Scan for the cell matching the given text and deliver its [x, y] coordinate at center. 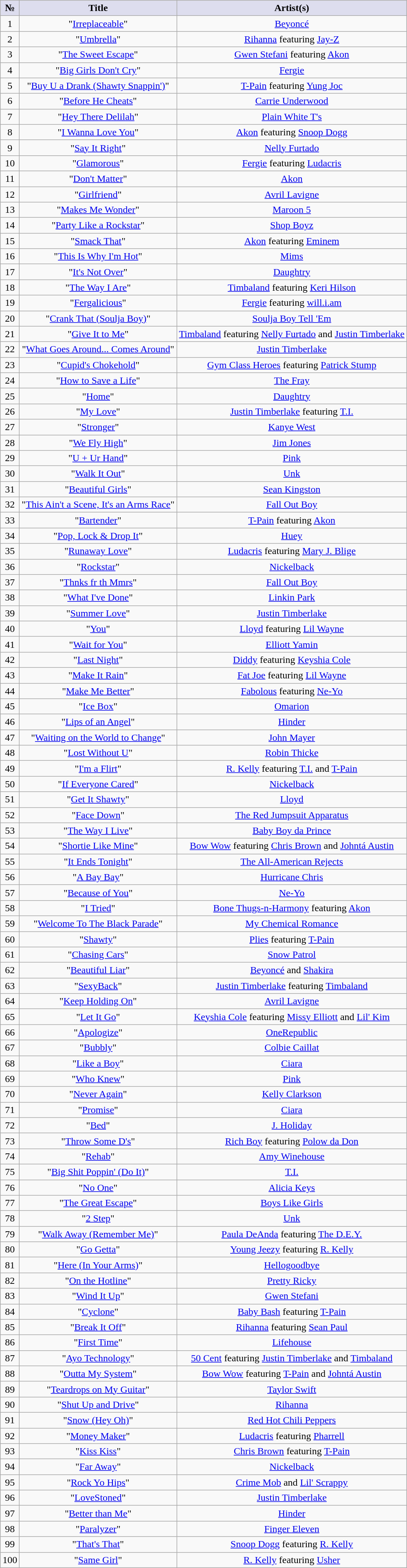
"Girlfriend" [98, 194]
"Welcome To The Black Parade" [98, 923]
43 [10, 675]
Rich Boy featuring Polow da Don [292, 1141]
"Money Maker" [98, 1435]
84 [10, 1312]
"Thnks fr th Mmrs" [98, 582]
Fat Joe featuring Lil Wayne [292, 675]
"A Bay Bay" [98, 877]
Paula DeAnda featuring The D.E.Y. [292, 1234]
Soulja Boy Tell 'Em [292, 318]
"Crank That (Soulja Boy)" [98, 318]
7 [10, 117]
"Big Girls Don't Cry" [98, 70]
Red Hot Chili Peppers [292, 1420]
"Make Me Better" [98, 691]
Gwen Stefani [292, 1296]
"Walk It Out" [98, 474]
Akon featuring Snoop Dogg [292, 132]
Beyoncé [292, 24]
"Runaway Love" [98, 551]
R. Kelly featuring Usher [292, 1560]
46 [10, 722]
Snoop Dogg featuring R. Kelly [292, 1544]
11 [10, 179]
"Break It Off" [98, 1327]
Baby Bash featuring T-Pain [292, 1312]
"Bartender" [98, 520]
14 [10, 225]
"Buy U a Drank (Shawty Snappin')" [98, 86]
"Bed" [98, 1125]
"Get It Shawty" [98, 799]
31 [10, 489]
"Cupid's Chokehold" [98, 365]
T-Pain featuring Yung Joc [292, 86]
6 [10, 101]
15 [10, 241]
59 [10, 923]
22 [10, 349]
57 [10, 892]
R. Kelly featuring T.I. and T-Pain [292, 769]
93 [10, 1451]
"The Way I Live" [98, 830]
Shop Boyz [292, 225]
John Mayer [292, 738]
"Ice Box" [98, 707]
77 [10, 1203]
"Last Night" [98, 660]
"Makes Me Wonder" [98, 210]
52 [10, 815]
"Lips of an Angel" [98, 722]
98 [10, 1529]
37 [10, 582]
87 [10, 1358]
Colbie Caillat [292, 1048]
"Hey There Delilah" [98, 117]
Huey [292, 536]
34 [10, 536]
Artist(s) [292, 8]
90 [10, 1405]
60 [10, 939]
1 [10, 24]
53 [10, 830]
Alicia Keys [292, 1188]
Keyshia Cole featuring Missy Elliott and Lil' Kim [292, 1017]
"You" [98, 629]
3 [10, 55]
The All-American Rejects [292, 861]
Plain White T's [292, 117]
"Umbrella" [98, 39]
Plies featuring T-Pain [292, 939]
Lifehouse [292, 1343]
86 [10, 1343]
Rihanna featuring Jay-Z [292, 39]
2 [10, 39]
20 [10, 318]
"Keep Holding On" [98, 1001]
"Make It Rain" [98, 675]
21 [10, 334]
54 [10, 846]
"What I've Done" [98, 598]
Omarion [292, 707]
"Throw Some D's" [98, 1141]
"Face Down" [98, 815]
"Never Again" [98, 1094]
"Kiss Kiss" [98, 1451]
Ludacris featuring Mary J. Blige [292, 551]
"Outta My System" [98, 1374]
Fergie [292, 70]
"Rock Yo Hips" [98, 1482]
74 [10, 1156]
68 [10, 1063]
70 [10, 1094]
94 [10, 1467]
56 [10, 877]
"Rehab" [98, 1156]
50 [10, 784]
"We Fly High" [98, 442]
My Chemical Romance [292, 923]
41 [10, 644]
"Fergalicious" [98, 303]
80 [10, 1250]
62 [10, 970]
"Smack That" [98, 241]
"Shortie Like Mine" [98, 846]
30 [10, 474]
79 [10, 1234]
"Before He Cheats" [98, 101]
17 [10, 272]
"On the Hotline" [98, 1281]
"The Great Escape" [98, 1203]
OneRepublic [292, 1032]
Bone Thugs-n-Harmony featuring Akon [292, 908]
55 [10, 861]
Pretty Ricky [292, 1281]
69 [10, 1079]
89 [10, 1389]
Fabolous featuring Ne-Yo [292, 691]
75 [10, 1172]
Baby Boy da Prince [292, 830]
"Party Like a Rockstar" [98, 225]
"How to Save a Life" [98, 380]
Rihanna featuring Sean Paul [292, 1327]
13 [10, 210]
28 [10, 442]
33 [10, 520]
"The Sweet Escape" [98, 55]
"Here (In Your Arms)" [98, 1265]
Jim Jones [292, 442]
Lloyd featuring Lil Wayne [292, 629]
Hellogoodbye [292, 1265]
"I'm a Flirt" [98, 769]
10 [10, 163]
Carrie Underwood [292, 101]
"Summer Love" [98, 613]
58 [10, 908]
95 [10, 1482]
Diddy featuring Keyshia Cole [292, 660]
76 [10, 1188]
82 [10, 1281]
"Better than Me" [98, 1513]
"I Wanna Love You" [98, 132]
18 [10, 287]
36 [10, 567]
92 [10, 1435]
32 [10, 505]
16 [10, 256]
"Walk Away (Remember Me)" [98, 1234]
96 [10, 1498]
The Red Jumpsuit Apparatus [292, 815]
"Far Away" [98, 1467]
"SexyBack" [98, 986]
"Pop, Lock & Drop It" [98, 536]
Fergie featuring will.i.am [292, 303]
64 [10, 1001]
Beyoncé and Shakira [292, 970]
"Wind It Up" [98, 1296]
66 [10, 1032]
"Irreplaceable" [98, 24]
Timbaland featuring Nelly Furtado and Justin Timberlake [292, 334]
40 [10, 629]
Fergie featuring Ludacris [292, 163]
Bow Wow featuring T-Pain and Johntá Austin [292, 1374]
Maroon 5 [292, 210]
Lloyd [292, 799]
"U + Ur Hand" [98, 458]
85 [10, 1327]
"My Love" [98, 411]
26 [10, 411]
49 [10, 769]
72 [10, 1125]
Young Jeezy featuring R. Kelly [292, 1250]
"This Ain't a Scene, It's an Arms Race" [98, 505]
Snow Patrol [292, 955]
Linkin Park [292, 598]
Justin Timberlake featuring T.I. [292, 411]
19 [10, 303]
8 [10, 132]
"Rockstar" [98, 567]
"Who Knew" [98, 1079]
Akon [292, 179]
73 [10, 1141]
"Teardrops on My Guitar" [98, 1389]
"Chasing Cars" [98, 955]
67 [10, 1048]
39 [10, 613]
"Stronger" [98, 427]
Akon featuring Eminem [292, 241]
"Cyclone" [98, 1312]
27 [10, 427]
"If Everyone Cared" [98, 784]
29 [10, 458]
Justin Timberlake featuring Timbaland [292, 986]
Amy Winehouse [292, 1156]
Sean Kingston [292, 489]
38 [10, 598]
J. Holiday [292, 1125]
"Same Girl" [98, 1560]
4 [10, 70]
42 [10, 660]
45 [10, 707]
Finger Eleven [292, 1529]
61 [10, 955]
50 Cent featuring Justin Timberlake and Timbaland [292, 1358]
Rihanna [292, 1405]
T-Pain featuring Akon [292, 520]
"Big Shit Poppin' (Do It)" [98, 1172]
"Beautiful Girls" [98, 489]
"Waiting on the World to Change" [98, 738]
"Say It Right" [98, 148]
91 [10, 1420]
"Because of You" [98, 892]
Kelly Clarkson [292, 1094]
The Fray [292, 380]
"The Way I Are" [98, 287]
Elliott Yamin [292, 644]
"Wait for You" [98, 644]
Ludacris featuring Pharrell [292, 1435]
"Beautiful Liar" [98, 970]
"Go Getta" [98, 1250]
Gwen Stefani featuring Akon [292, 55]
44 [10, 691]
"LoveStoned" [98, 1498]
Taylor Swift [292, 1389]
"Shawty" [98, 939]
83 [10, 1296]
Ne-Yo [292, 892]
48 [10, 753]
Nelly Furtado [292, 148]
"Apologize" [98, 1032]
24 [10, 380]
51 [10, 799]
"Shut Up and Drive" [98, 1405]
"Let It Go" [98, 1017]
"Snow (Hey Oh)" [98, 1420]
"No One" [98, 1188]
"Lost Without U" [98, 753]
35 [10, 551]
"It's Not Over" [98, 272]
"Ayo Technology" [98, 1358]
63 [10, 986]
№ [10, 8]
23 [10, 365]
Chris Brown featuring T-Pain [292, 1451]
65 [10, 1017]
"This Is Why I'm Hot" [98, 256]
T.I. [292, 1172]
"Glamorous" [98, 163]
Robin Thicke [292, 753]
47 [10, 738]
9 [10, 148]
Boys Like Girls [292, 1203]
"Promise" [98, 1110]
Title [98, 8]
25 [10, 396]
100 [10, 1560]
"First Time" [98, 1343]
97 [10, 1513]
88 [10, 1374]
81 [10, 1265]
"That's That" [98, 1544]
Bow Wow featuring Chris Brown and Johntá Austin [292, 846]
Mims [292, 256]
Gym Class Heroes featuring Patrick Stump [292, 365]
Timbaland featuring Keri Hilson [292, 287]
"Like a Boy" [98, 1063]
71 [10, 1110]
78 [10, 1219]
"I Tried" [98, 908]
Kanye West [292, 427]
Crime Mob and Lil' Scrappy [292, 1482]
Hurricane Chris [292, 877]
"Paralyzer" [98, 1529]
99 [10, 1544]
"Don't Matter" [98, 179]
"Give It to Me" [98, 334]
"2 Step" [98, 1219]
5 [10, 86]
"It Ends Tonight" [98, 861]
"Home" [98, 396]
12 [10, 194]
"What Goes Around... Comes Around" [98, 349]
"Bubbly" [98, 1048]
